Return the (x, y) coordinate for the center point of the cell that contains the specified text.  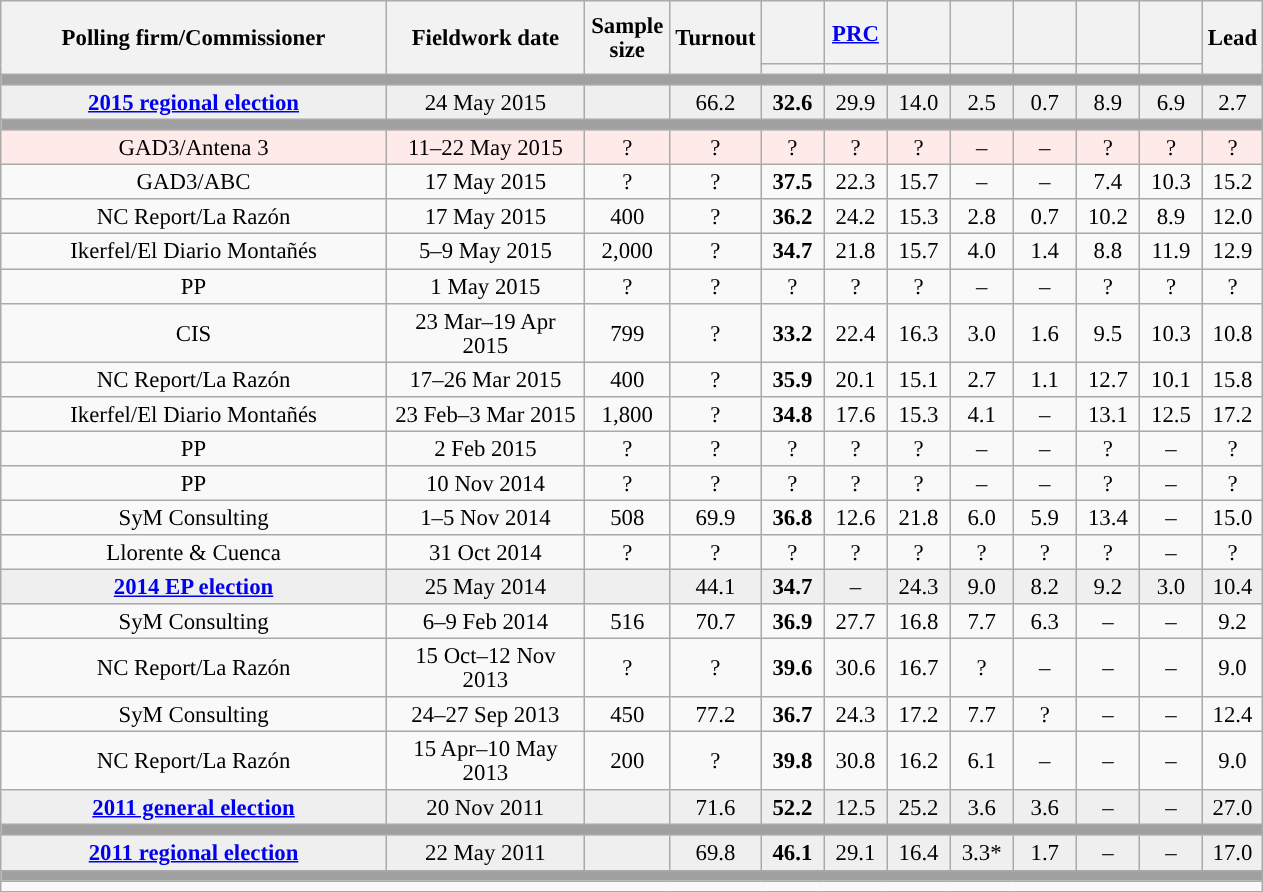
36.2 (792, 218)
10.8 (1232, 332)
69.8 (716, 854)
1,800 (627, 414)
27.0 (1232, 808)
77.2 (716, 714)
1.4 (1044, 252)
1.6 (1044, 332)
9.5 (1108, 332)
22 May 2011 (485, 854)
GAD3/ABC (194, 182)
13.4 (1108, 518)
20.1 (856, 380)
1.7 (1044, 854)
14.0 (918, 102)
52.2 (792, 808)
69.9 (716, 518)
10.2 (1108, 218)
29.9 (856, 102)
6.3 (1044, 622)
450 (627, 714)
44.1 (716, 586)
12.7 (1108, 380)
200 (627, 762)
1 May 2015 (485, 286)
16.7 (918, 668)
12.4 (1232, 714)
10.1 (1170, 380)
16.2 (918, 762)
CIS (194, 332)
2.5 (982, 102)
799 (627, 332)
Sample size (627, 38)
17.0 (1232, 854)
25.2 (918, 808)
36.8 (792, 518)
516 (627, 622)
3.3* (982, 854)
31 Oct 2014 (485, 552)
508 (627, 518)
70.7 (716, 622)
2 Feb 2015 (485, 448)
23 Feb–3 Mar 2015 (485, 414)
15.1 (918, 380)
PRC (856, 32)
8.2 (1044, 586)
66.2 (716, 102)
4.1 (982, 414)
Llorente & Cuenca (194, 552)
15 Oct–12 Nov 2013 (485, 668)
12.9 (1232, 252)
1–5 Nov 2014 (485, 518)
5–9 May 2015 (485, 252)
24.2 (856, 218)
2014 EP election (194, 586)
5.9 (1044, 518)
Turnout (716, 38)
16.3 (918, 332)
32.6 (792, 102)
36.9 (792, 622)
39.6 (792, 668)
15.8 (1232, 380)
22.3 (856, 182)
37.5 (792, 182)
6.1 (982, 762)
12.0 (1232, 218)
2.8 (982, 218)
13.1 (1108, 414)
15.2 (1232, 182)
6.9 (1170, 102)
2011 general election (194, 808)
2,000 (627, 252)
27.7 (856, 622)
Fieldwork date (485, 38)
10.4 (1232, 586)
Polling firm/Commissioner (194, 38)
15.0 (1232, 518)
29.1 (856, 854)
16.4 (918, 854)
6–9 Feb 2014 (485, 622)
30.8 (856, 762)
30.6 (856, 668)
24–27 Sep 2013 (485, 714)
20 Nov 2011 (485, 808)
35.9 (792, 380)
7.4 (1108, 182)
34.8 (792, 414)
17.6 (856, 414)
17–26 Mar 2015 (485, 380)
23 Mar–19 Apr 2015 (485, 332)
22.4 (856, 332)
39.8 (792, 762)
11–22 May 2015 (485, 148)
10 Nov 2014 (485, 484)
24 May 2015 (485, 102)
16.8 (918, 622)
Lead (1232, 38)
12.6 (856, 518)
GAD3/Antena 3 (194, 148)
15 Apr–10 May 2013 (485, 762)
11.9 (1170, 252)
1.1 (1044, 380)
2015 regional election (194, 102)
6.0 (982, 518)
71.6 (716, 808)
36.7 (792, 714)
25 May 2014 (485, 586)
33.2 (792, 332)
46.1 (792, 854)
8.8 (1108, 252)
2011 regional election (194, 854)
4.0 (982, 252)
